Detect which cell encompasses the target text, then output its (x, y) center coordinate. 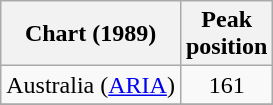
Chart (1989) (91, 34)
161 (226, 85)
Peakposition (226, 34)
Australia (ARIA) (91, 85)
